Extract the (X, Y) coordinate from the center of the cell holding the provided text.  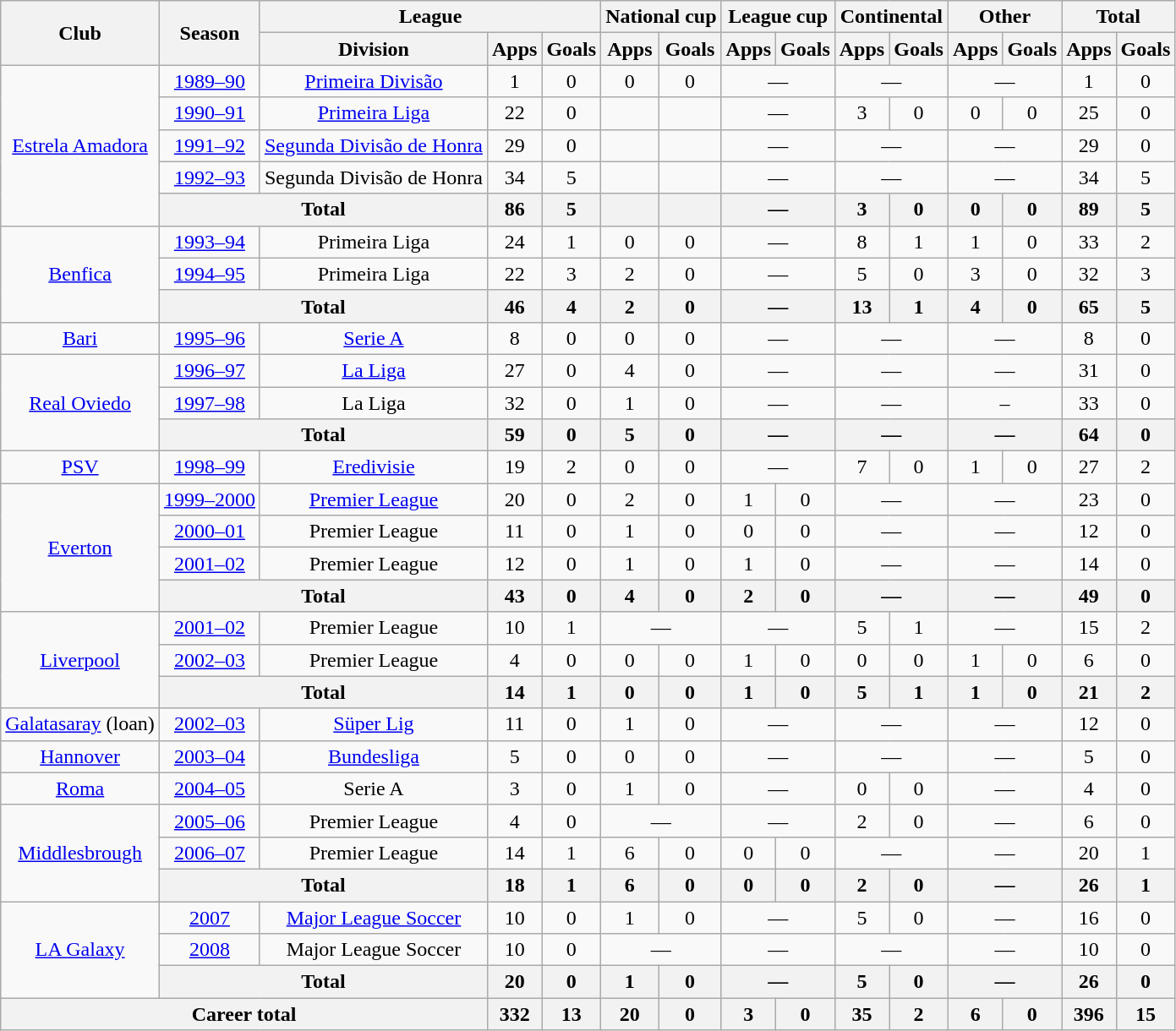
– (1004, 403)
Estrela Amadora (80, 145)
1989–90 (210, 81)
46 (514, 306)
24 (514, 242)
PSV (80, 467)
7 (861, 467)
Other (1004, 17)
64 (1089, 435)
2006–07 (210, 853)
23 (1089, 499)
2007 (210, 917)
2003–04 (210, 756)
31 (1089, 370)
43 (514, 596)
1993–94 (210, 242)
Everton (80, 548)
League cup (778, 17)
1990–91 (210, 113)
35 (861, 1014)
National cup (661, 17)
2005–06 (210, 821)
Real Oviedo (80, 402)
332 (514, 1014)
Hannover (80, 756)
2004–05 (210, 788)
16 (1089, 917)
1998–99 (210, 467)
Season (210, 33)
1992–93 (210, 177)
1997–98 (210, 403)
Galatasaray (loan) (80, 724)
Roma (80, 788)
1994–95 (210, 274)
1996–97 (210, 370)
Division (374, 49)
1991–92 (210, 145)
Bari (80, 338)
Primeira Divisão (374, 81)
18 (514, 885)
1999–2000 (210, 499)
Benfica (80, 274)
Eredivisie (374, 467)
Continental (891, 17)
59 (514, 435)
LA Galaxy (80, 949)
49 (1089, 596)
89 (1089, 210)
Middlesbrough (80, 853)
25 (1089, 113)
Bundesliga (374, 756)
Süper Lig (374, 724)
21 (1089, 692)
Career total (244, 1014)
396 (1089, 1014)
2008 (210, 950)
Club (80, 33)
19 (514, 467)
86 (514, 210)
Liverpool (80, 660)
1995–96 (210, 338)
2000–01 (210, 532)
League (429, 17)
65 (1089, 306)
